Locate the cell with the specified text and output its [X, Y] center coordinate. 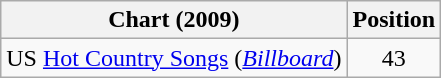
US Hot Country Songs (Billboard) [174, 58]
43 [394, 58]
Chart (2009) [174, 20]
Position [394, 20]
